Return (X, Y) of the center of cell containing provided text 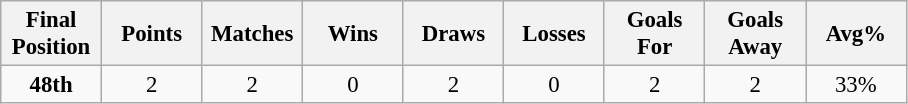
33% (856, 85)
Points (152, 34)
Draws (454, 34)
Losses (554, 34)
48th (52, 85)
Matches (252, 34)
Final Position (52, 34)
Wins (354, 34)
Goals Away (756, 34)
Goals For (654, 34)
Avg% (856, 34)
